For the text-containing cell, return its midpoint in (X, Y) coordinate format. 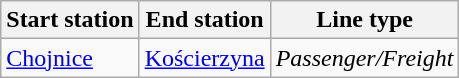
Passenger/Freight (364, 58)
Chojnice (70, 58)
End station (204, 20)
Start station (70, 20)
Line type (364, 20)
Kościerzyna (204, 58)
